Detect which cell encompasses the target text, then output its [X, Y] center coordinate. 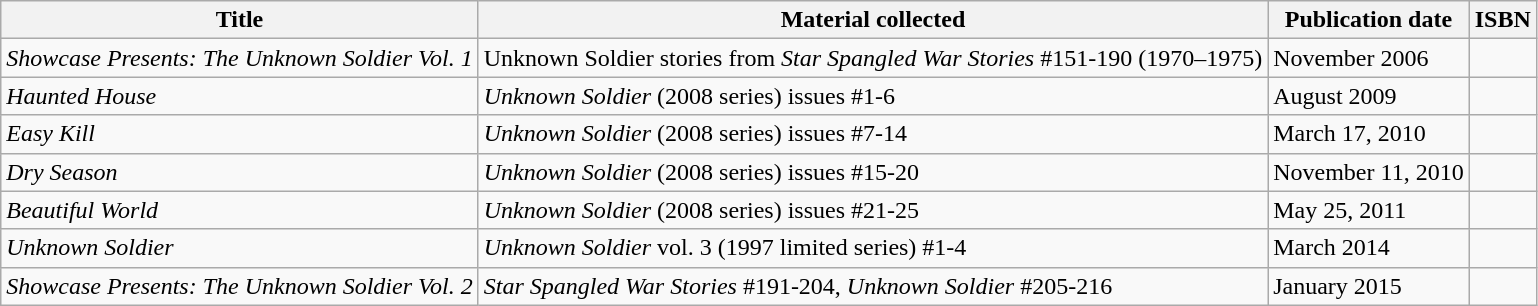
Material collected [872, 20]
March 17, 2010 [1368, 134]
ISBN [1502, 20]
Showcase Presents: The Unknown Soldier Vol. 1 [240, 58]
Unknown Soldier (2008 series) issues #15-20 [872, 172]
Haunted House [240, 96]
November 11, 2010 [1368, 172]
Unknown Soldier [240, 248]
Beautiful World [240, 210]
Dry Season [240, 172]
Unknown Soldier (2008 series) issues #7-14 [872, 134]
Star Spangled War Stories #191-204, Unknown Soldier #205-216 [872, 286]
Unknown Soldier (2008 series) issues #1-6 [872, 96]
August 2009 [1368, 96]
Unknown Soldier (2008 series) issues #21-25 [872, 210]
January 2015 [1368, 286]
Publication date [1368, 20]
Title [240, 20]
Unknown Soldier stories from Star Spangled War Stories #151-190 (1970–1975) [872, 58]
March 2014 [1368, 248]
Unknown Soldier vol. 3 (1997 limited series) #1-4 [872, 248]
Showcase Presents: The Unknown Soldier Vol. 2 [240, 286]
Easy Kill [240, 134]
November 2006 [1368, 58]
May 25, 2011 [1368, 210]
